Determine the [X, Y] coordinate at the center of the cell enclosing the given text.  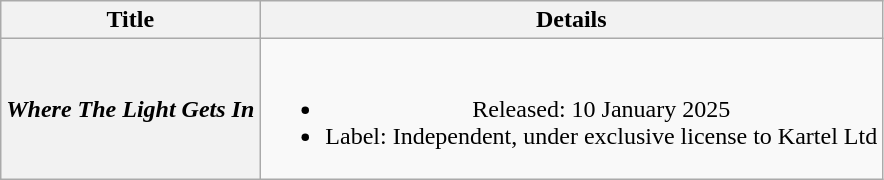
Title [130, 20]
Released: 10 January 2025Label: Independent, under exclusive license to Kartel Ltd [572, 109]
Where The Light Gets In [130, 109]
Details [572, 20]
